Extract the [X, Y] coordinate from the center of the cell holding the provided text.  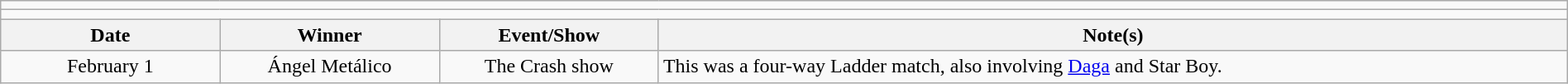
February 1 [111, 67]
Ángel Metálico [329, 67]
The Crash show [549, 67]
Event/Show [549, 35]
This was a four-way Ladder match, also involving Daga and Star Boy. [1113, 67]
Winner [329, 35]
Note(s) [1113, 35]
Date [111, 35]
